Output the [x, y] coordinate of the center of the cell containing the given text.  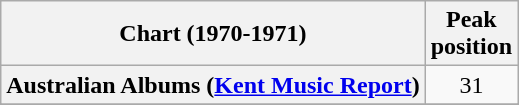
Chart (1970-1971) [213, 34]
Peakposition [471, 34]
Australian Albums (Kent Music Report) [213, 85]
31 [471, 85]
